For the text-containing cell, return its midpoint in (x, y) coordinate format. 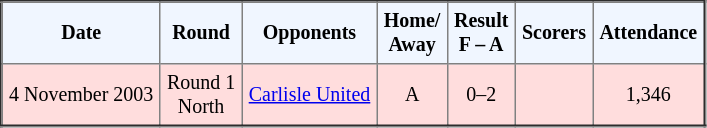
Carlisle United (310, 95)
Round (201, 33)
Opponents (310, 33)
A (412, 95)
Scorers (554, 33)
Attendance (649, 33)
4 November 2003 (82, 95)
0–2 (481, 95)
Date (82, 33)
Round 1North (201, 95)
1,346 (649, 95)
Home/Away (412, 33)
ResultF – A (481, 33)
